Determine the [X, Y] coordinate at the center of the cell enclosing the given text.  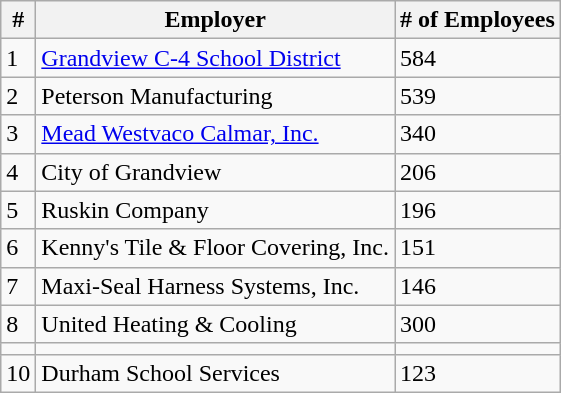
8 [18, 324]
206 [478, 172]
Employer [216, 20]
2 [18, 96]
6 [18, 248]
5 [18, 210]
Peterson Manufacturing [216, 96]
Ruskin Company [216, 210]
196 [478, 210]
Kenny's Tile & Floor Covering, Inc. [216, 248]
151 [478, 248]
1 [18, 58]
300 [478, 324]
4 [18, 172]
Grandview C-4 School District [216, 58]
539 [478, 96]
340 [478, 134]
584 [478, 58]
City of Grandview [216, 172]
# of Employees [478, 20]
# [18, 20]
10 [18, 373]
Mead Westvaco Calmar, Inc. [216, 134]
3 [18, 134]
123 [478, 373]
7 [18, 286]
Maxi-Seal Harness Systems, Inc. [216, 286]
United Heating & Cooling [216, 324]
146 [478, 286]
Durham School Services [216, 373]
